Extract the (x, y) coordinate from the center of the cell holding the provided text.  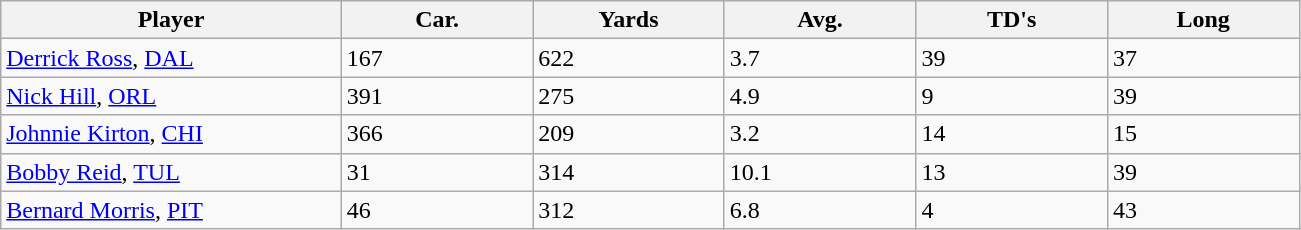
15 (1203, 134)
Car. (437, 20)
Long (1203, 20)
Johnnie Kirton, CHI (172, 134)
Derrick Ross, DAL (172, 58)
6.8 (820, 210)
Bobby Reid, TUL (172, 172)
13 (1012, 172)
4 (1012, 210)
9 (1012, 96)
366 (437, 134)
Avg. (820, 20)
209 (629, 134)
314 (629, 172)
167 (437, 58)
275 (629, 96)
3.7 (820, 58)
4.9 (820, 96)
391 (437, 96)
Yards (629, 20)
10.1 (820, 172)
Player (172, 20)
43 (1203, 210)
TD's (1012, 20)
31 (437, 172)
622 (629, 58)
14 (1012, 134)
37 (1203, 58)
3.2 (820, 134)
312 (629, 210)
46 (437, 210)
Bernard Morris, PIT (172, 210)
Nick Hill, ORL (172, 96)
